Return the [x, y] coordinate for the center point of the cell that contains the specified text.  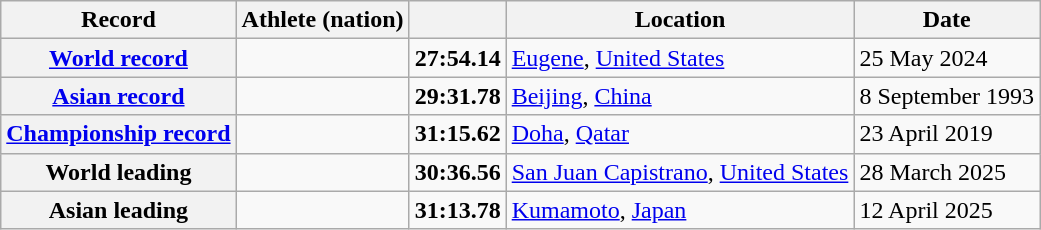
28 March 2025 [947, 172]
8 September 1993 [947, 96]
Athlete (nation) [322, 20]
Championship record [118, 134]
World leading [118, 172]
27:54.14 [458, 58]
Record [118, 20]
Kumamoto, Japan [680, 210]
25 May 2024 [947, 58]
Beijing, China [680, 96]
Location [680, 20]
San Juan Capistrano, United States [680, 172]
30:36.56 [458, 172]
Date [947, 20]
Asian leading [118, 210]
12 April 2025 [947, 210]
Eugene, United States [680, 58]
31:13.78 [458, 210]
World record [118, 58]
Asian record [118, 96]
23 April 2019 [947, 134]
Doha, Qatar [680, 134]
29:31.78 [458, 96]
31:15.62 [458, 134]
